Scan for the cell matching the given text and deliver its [X, Y] coordinate at center. 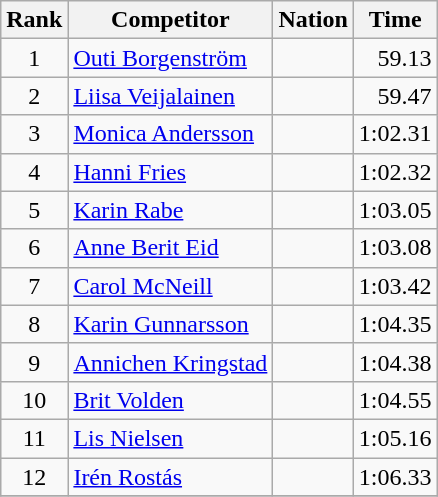
1:02.31 [395, 134]
1:04.35 [395, 324]
Irén Rostás [170, 477]
9 [34, 362]
Hanni Fries [170, 172]
Karin Rabe [170, 210]
11 [34, 438]
1:06.33 [395, 477]
Lis Nielsen [170, 438]
Liisa Veijalainen [170, 96]
1:03.08 [395, 248]
Carol McNeill [170, 286]
1:05.16 [395, 438]
Monica Andersson [170, 134]
1:03.42 [395, 286]
1:04.38 [395, 362]
6 [34, 248]
Brit Volden [170, 400]
1:02.32 [395, 172]
1:03.05 [395, 210]
Outi Borgenström [170, 58]
Karin Gunnarsson [170, 324]
4 [34, 172]
3 [34, 134]
1:04.55 [395, 400]
Rank [34, 20]
7 [34, 286]
12 [34, 477]
59.13 [395, 58]
8 [34, 324]
Annichen Kringstad [170, 362]
Time [395, 20]
Competitor [170, 20]
10 [34, 400]
59.47 [395, 96]
2 [34, 96]
1 [34, 58]
Anne Berit Eid [170, 248]
Nation [313, 20]
5 [34, 210]
